For the text-containing cell, return its midpoint in [X, Y] coordinate format. 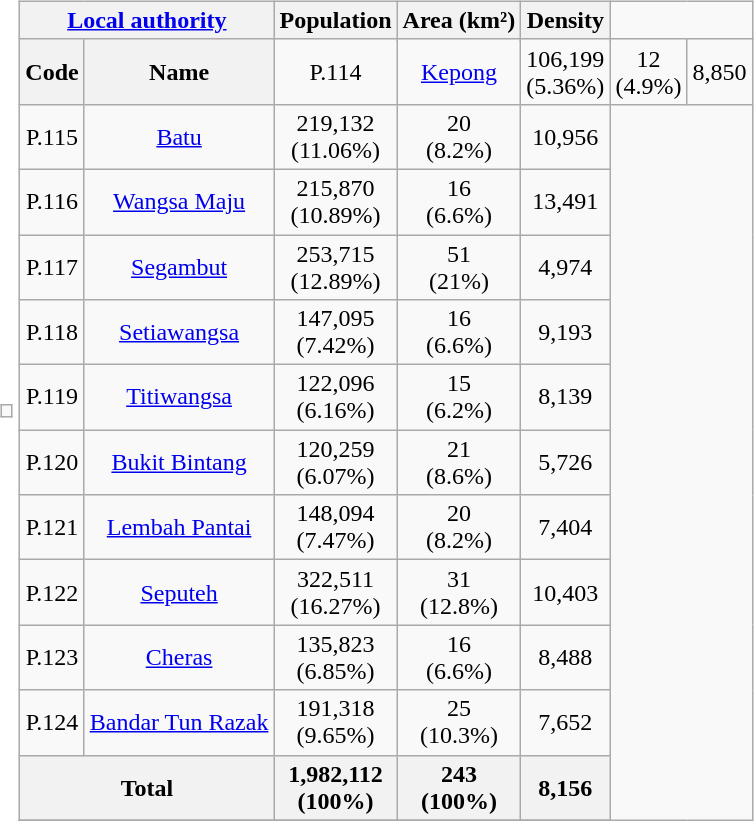
1,982,112(100%) [336, 788]
Cheras [179, 658]
Setiawangsa [179, 332]
Name [179, 72]
P.114 [336, 72]
P.115 [52, 136]
Batu [179, 136]
P.119 [52, 398]
13,491 [566, 202]
Kepong [459, 72]
31(12.8%) [459, 592]
148,094(7.47%) [336, 528]
7,652 [566, 722]
5,726 [566, 462]
P.123 [52, 658]
8,850 [720, 72]
Wangsa Maju [179, 202]
Local authority [147, 20]
120,259(6.07%) [336, 462]
P.118 [52, 332]
P.121 [52, 528]
8,156 [566, 788]
215,870(10.89%) [336, 202]
122,096(6.16%) [336, 398]
8,488 [566, 658]
Lembah Pantai [179, 528]
15(6.2%) [459, 398]
191,318(9.65%) [336, 722]
Seputeh [179, 592]
12(4.9%) [648, 72]
Density [566, 20]
106,199(5.36%) [566, 72]
21(8.6%) [459, 462]
147,095(7.42%) [336, 332]
P.116 [52, 202]
7,404 [566, 528]
10,956 [566, 136]
322,511(16.27%) [336, 592]
135,823(6.85%) [336, 658]
Total [147, 788]
P.124 [52, 722]
219,132(11.06%) [336, 136]
Population [336, 20]
25(10.3%) [459, 722]
10,403 [566, 592]
Area (km²) [459, 20]
Titiwangsa [179, 398]
9,193 [566, 332]
P.120 [52, 462]
4,974 [566, 266]
8,139 [566, 398]
P.122 [52, 592]
51(21%) [459, 266]
Bukit Bintang [179, 462]
253,715(12.89%) [336, 266]
243(100%) [459, 788]
Bandar Tun Razak [179, 722]
P.117 [52, 266]
Code [52, 72]
Segambut [179, 266]
